Identify which cell holds the provided text, then report its [x, y] central coordinate. 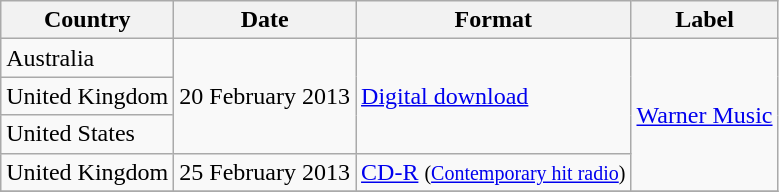
Warner Music [704, 115]
United States [88, 134]
Format [494, 20]
Australia [88, 58]
CD-R (Contemporary hit radio) [494, 172]
25 February 2013 [265, 172]
Label [704, 20]
Date [265, 20]
Country [88, 20]
Digital download [494, 96]
20 February 2013 [265, 96]
